Capture the cell that displays the provided text and extract its (X, Y) central coordinate. 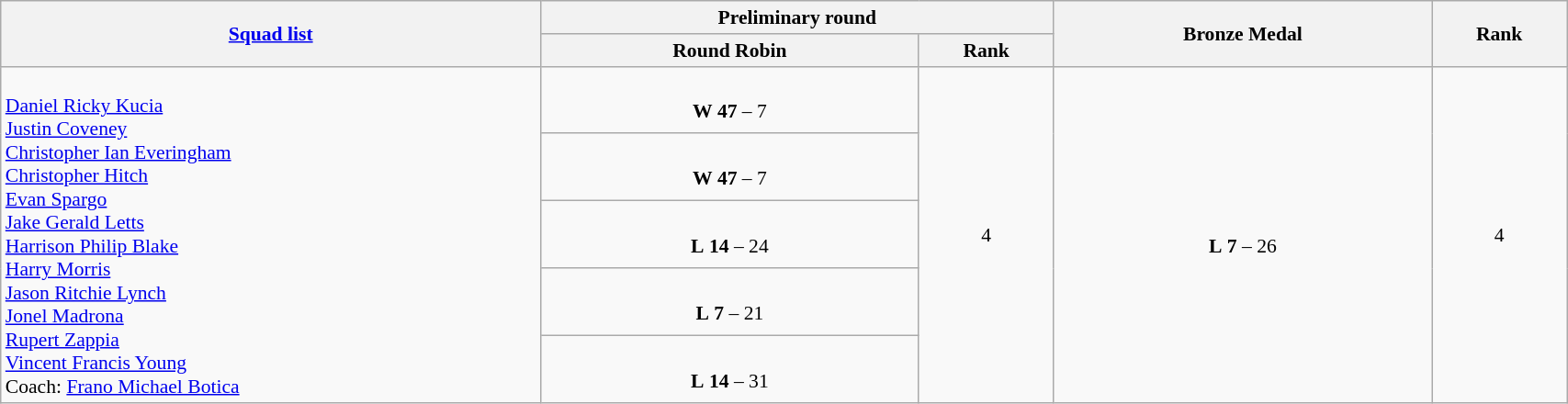
L 14 – 24 (730, 235)
Squad list (271, 33)
Bronze Medal (1243, 33)
L 14 – 31 (730, 370)
Preliminary round (797, 17)
L 7 – 26 (1243, 235)
Round Robin (730, 50)
L 7 – 21 (730, 303)
